Provide the [x, y] coordinate of the cell's center where the given text is located.  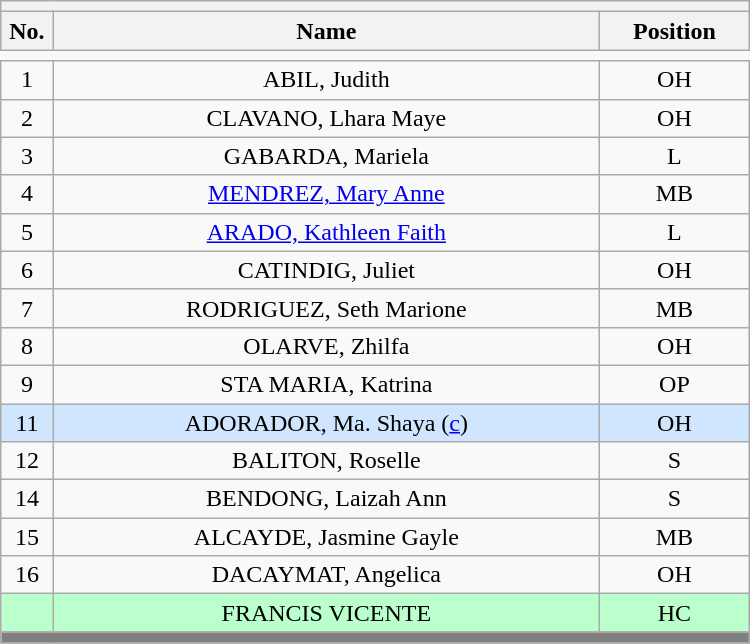
9 [27, 384]
CLAVANO, Lhara Maye [326, 118]
OLARVE, Zhilfa [326, 346]
ALCAYDE, Jasmine Gayle [326, 537]
ARADO, Kathleen Faith [326, 232]
CATINDIG, Juliet [326, 270]
DACAYMAT, Angelica [326, 575]
16 [27, 575]
3 [27, 156]
FRANCIS VICENTE [326, 613]
2 [27, 118]
No. [27, 31]
MENDREZ, Mary Anne [326, 194]
STA MARIA, Katrina [326, 384]
HC [675, 613]
RODRIGUEZ, Seth Marione [326, 308]
ADORADOR, Ma. Shaya (c) [326, 423]
ABIL, Judith [326, 80]
11 [27, 423]
4 [27, 194]
15 [27, 537]
Position [675, 31]
7 [27, 308]
6 [27, 270]
1 [27, 80]
OP [675, 384]
Name [326, 31]
12 [27, 461]
BALITON, Roselle [326, 461]
14 [27, 499]
BENDONG, Laizah Ann [326, 499]
5 [27, 232]
8 [27, 346]
GABARDA, Mariela [326, 156]
